Provide the [x, y] coordinate of the cell's center where the given text is located.  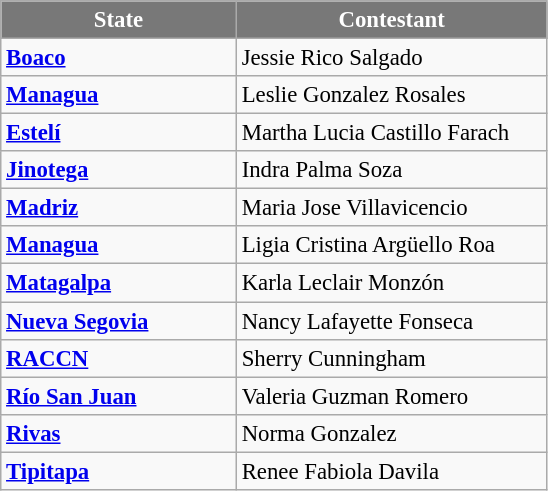
Norma Gonzalez [392, 433]
Contestant [392, 20]
Nueva Segovia [119, 321]
Maria Jose Villavicencio [392, 208]
Rivas [119, 433]
Tipitapa [119, 471]
Ligia Cristina Argüello Roa [392, 245]
Nancy Lafayette Fonseca [392, 321]
Jinotega [119, 170]
State [119, 20]
Jessie Rico Salgado [392, 58]
Sherry Cunningham [392, 358]
Estelí [119, 133]
Valeria Guzman Romero [392, 396]
Martha Lucia Castillo Farach [392, 133]
Karla Leclair Monzón [392, 283]
Boaco [119, 58]
Río San Juan [119, 396]
Madriz [119, 208]
Indra Palma Soza [392, 170]
Leslie Gonzalez Rosales [392, 95]
Renee Fabiola Davila [392, 471]
Matagalpa [119, 283]
RACCN [119, 358]
